For the text-containing cell, return its midpoint in (X, Y) coordinate format. 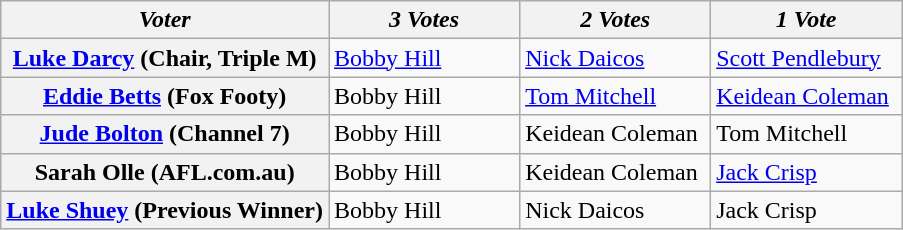
Sarah Olle (AFL.com.au) (165, 172)
1 Vote (806, 20)
Luke Darcy (Chair, Triple M) (165, 58)
Voter (165, 20)
3 Votes (424, 20)
Scott Pendlebury (806, 58)
Eddie Betts (Fox Footy) (165, 96)
Luke Shuey (Previous Winner) (165, 210)
2 Votes (616, 20)
Jude Bolton (Channel 7) (165, 134)
